Scan for the cell matching the given text and deliver its [x, y] coordinate at center. 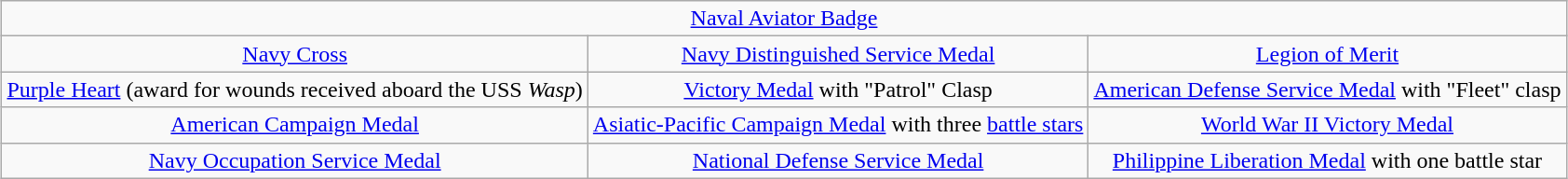
Navy Occupation Service Medal [294, 160]
Legion of Merit [1328, 54]
Naval Aviator Badge [784, 19]
American Defense Service Medal with "Fleet" clasp [1328, 89]
Victory Medal with "Patrol" Clasp [838, 89]
Purple Heart (award for wounds received aboard the USS Wasp) [294, 89]
Philippine Liberation Medal with one battle star [1328, 160]
Navy Cross [294, 54]
World War II Victory Medal [1328, 125]
Asiatic-Pacific Campaign Medal with three battle stars [838, 125]
Navy Distinguished Service Medal [838, 54]
American Campaign Medal [294, 125]
National Defense Service Medal [838, 160]
